Detect which cell encompasses the target text, then output its (x, y) center coordinate. 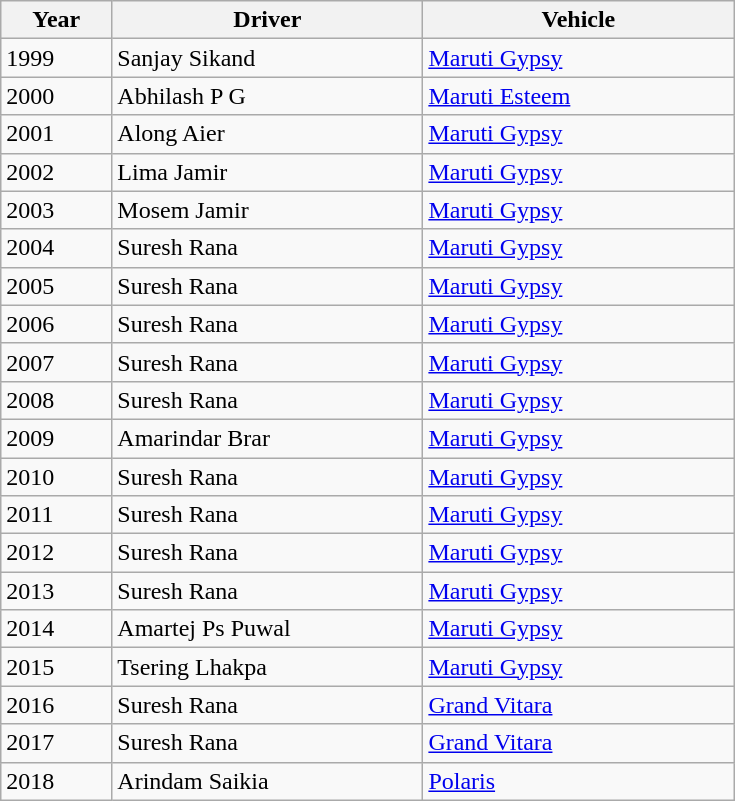
2018 (56, 781)
Tsering Lhakpa (268, 667)
Polaris (578, 781)
2010 (56, 477)
2008 (56, 400)
Year (56, 20)
2001 (56, 134)
Abhilash P G (268, 96)
Amartej Ps Puwal (268, 629)
2002 (56, 172)
Amarindar Brar (268, 438)
2016 (56, 705)
2011 (56, 515)
Sanjay Sikand (268, 58)
2014 (56, 629)
2000 (56, 96)
2003 (56, 210)
2015 (56, 667)
2004 (56, 248)
Driver (268, 20)
Lima Jamir (268, 172)
2005 (56, 286)
Mosem Jamir (268, 210)
2007 (56, 362)
Arindam Saikia (268, 781)
1999 (56, 58)
2006 (56, 324)
2012 (56, 553)
2017 (56, 743)
Maruti Esteem (578, 96)
Along Aier (268, 134)
2009 (56, 438)
Vehicle (578, 20)
2013 (56, 591)
